Scan for the cell matching the given text and deliver its (X, Y) coordinate at center. 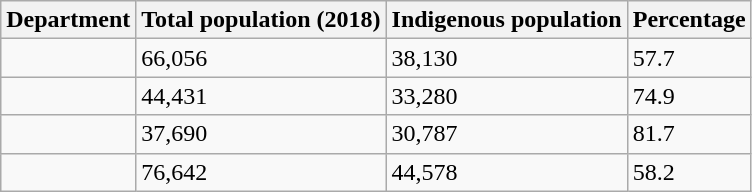
Total population (2018) (261, 20)
57.7 (689, 58)
44,431 (261, 96)
30,787 (506, 134)
76,642 (261, 172)
44,578 (506, 172)
58.2 (689, 172)
Indigenous population (506, 20)
74.9 (689, 96)
37,690 (261, 134)
81.7 (689, 134)
Department (68, 20)
Percentage (689, 20)
33,280 (506, 96)
38,130 (506, 58)
66,056 (261, 58)
